From the cell containing the given text, extract its center point as [X, Y] coordinate. 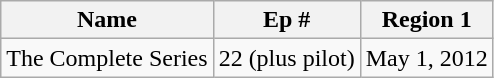
The Complete Series [107, 58]
22 (plus pilot) [286, 58]
Name [107, 20]
May 1, 2012 [426, 58]
Region 1 [426, 20]
Ep # [286, 20]
